Return the (X, Y) coordinate for the center point of the cell that contains the specified text.  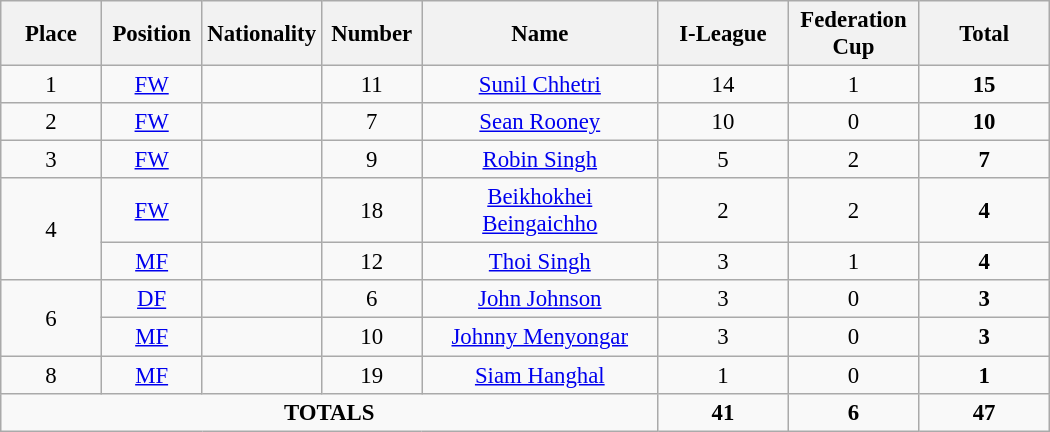
TOTALS (330, 412)
Nationality (262, 34)
Johnny Menyongar (540, 337)
Federation Cup (854, 34)
47 (984, 412)
I-League (724, 34)
5 (724, 160)
41 (724, 412)
Sean Rooney (540, 122)
Siam Hanghal (540, 375)
Robin Singh (540, 160)
John Johnson (540, 299)
18 (372, 210)
15 (984, 85)
Name (540, 34)
Thoi Singh (540, 262)
Sunil Chhetri (540, 85)
Place (52, 34)
Number (372, 34)
9 (372, 160)
Position (152, 34)
DF (152, 299)
12 (372, 262)
Beikhokhei Beingaichho (540, 210)
11 (372, 85)
14 (724, 85)
Total (984, 34)
8 (52, 375)
19 (372, 375)
